Determine the (x, y) coordinate at the center of the cell enclosing the given text.  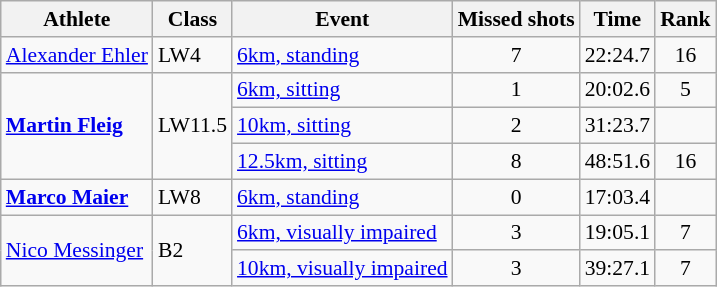
LW8 (192, 197)
10km, sitting (342, 126)
Alexander Ehler (77, 55)
Martin Fleig (77, 126)
LW11.5 (192, 126)
19:05.1 (618, 233)
5 (686, 90)
Athlete (77, 19)
31:23.7 (618, 126)
6km, sitting (342, 90)
Missed shots (516, 19)
Time (618, 19)
0 (516, 197)
48:51.6 (618, 162)
39:27.1 (618, 269)
Rank (686, 19)
LW4 (192, 55)
1 (516, 90)
2 (516, 126)
22:24.7 (618, 55)
8 (516, 162)
Nico Messinger (77, 250)
6km, visually impaired (342, 233)
Event (342, 19)
Class (192, 19)
B2 (192, 250)
20:02.6 (618, 90)
Marco Maier (77, 197)
12.5km, sitting (342, 162)
17:03.4 (618, 197)
10km, visually impaired (342, 269)
